Output the [X, Y] coordinate of the center of the cell containing the given text.  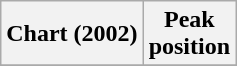
Chart (2002) [72, 34]
Peakposition [189, 34]
